Pinpoint the cell where the given text exists, returning its (x, y) midpoint coordinate. 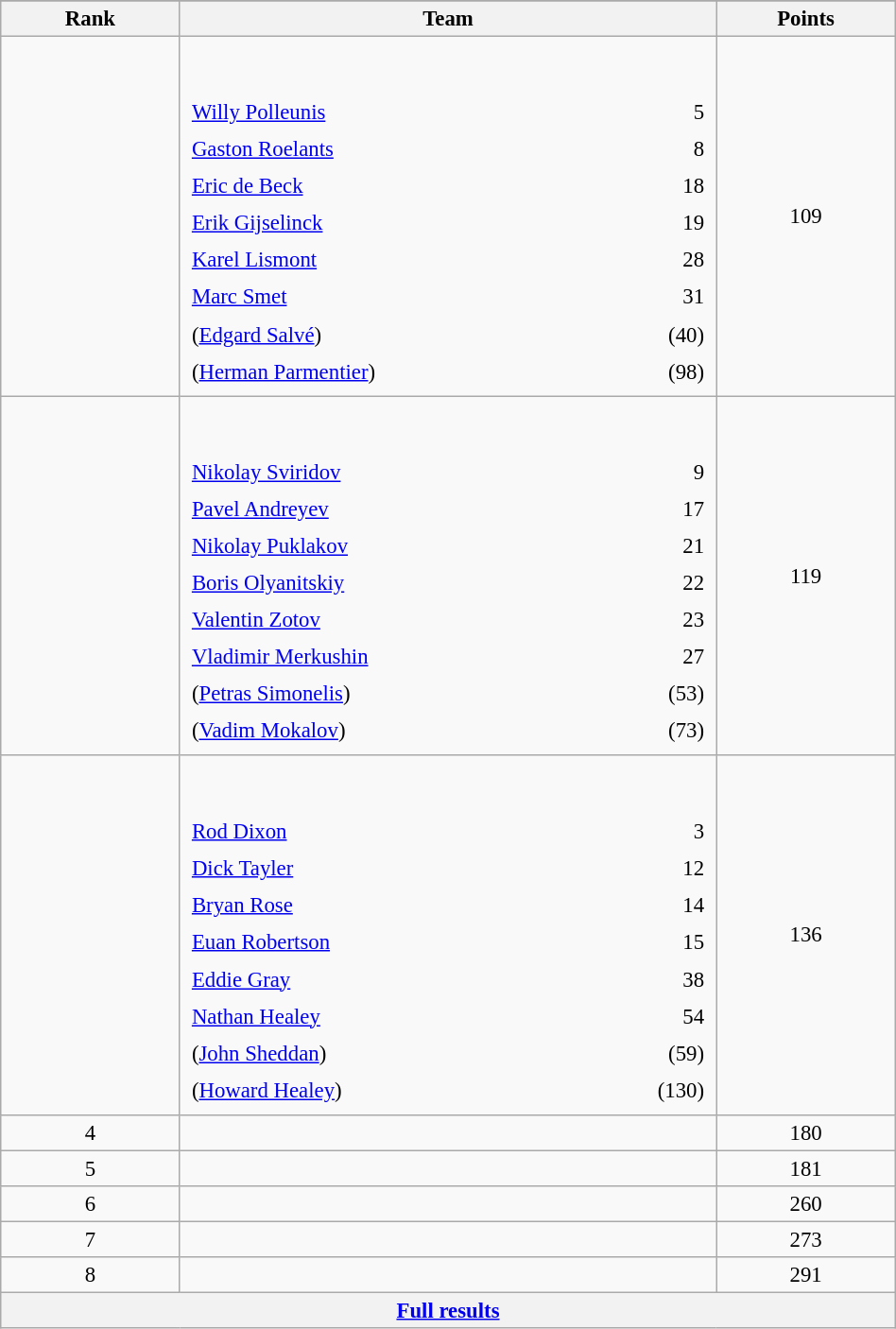
Erik Gijselinck (397, 223)
291 (805, 1275)
Bryan Rose (380, 906)
Rank (91, 19)
119 (805, 576)
Eddie Gray (380, 979)
Nathan Healey (380, 1016)
Full results (448, 1311)
Valentin Zotov (396, 620)
136 (805, 935)
Eric de Beck (397, 186)
(Herman Parmentier) (397, 371)
Rod Dixon (380, 832)
(130) (642, 1090)
3 (642, 832)
21 (658, 545)
7 (91, 1239)
18 (660, 186)
(John Sheddan) (380, 1053)
Euan Robertson (380, 942)
Points (805, 19)
Nikolay Puklakov (396, 545)
(98) (660, 371)
54 (642, 1016)
31 (660, 297)
Willy Polleunis (397, 112)
(Howard Healey) (380, 1090)
(Edgard Salvé) (397, 334)
6 (91, 1204)
109 (805, 216)
(Petras Simonelis) (396, 694)
(59) (642, 1053)
23 (658, 620)
38 (642, 979)
Marc Smet (397, 297)
Rod Dixon 3 Dick Tayler 12 Bryan Rose 14 Euan Robertson 15 Eddie Gray 38 Nathan Healey 54 (John Sheddan) (59) (Howard Healey) (130) (448, 935)
180 (805, 1133)
(53) (658, 694)
Boris Olyanitskiy (396, 582)
273 (805, 1239)
Vladimir Merkushin (396, 657)
181 (805, 1168)
27 (658, 657)
28 (660, 260)
Pavel Andreyev (396, 509)
4 (91, 1133)
(73) (658, 731)
9 (658, 472)
15 (642, 942)
Karel Lismont (397, 260)
17 (658, 509)
(Vadim Mokalov) (396, 731)
Team (448, 19)
22 (658, 582)
Nikolay Sviridov (396, 472)
Gaston Roelants (397, 149)
19 (660, 223)
Willy Polleunis 5 Gaston Roelants 8 Eric de Beck 18 Erik Gijselinck 19 Karel Lismont 28 Marc Smet 31 (Edgard Salvé) (40) (Herman Parmentier) (98) (448, 216)
(40) (660, 334)
260 (805, 1204)
Dick Tayler (380, 869)
14 (642, 906)
12 (642, 869)
